Scan for the cell matching the given text and deliver its (X, Y) coordinate at center. 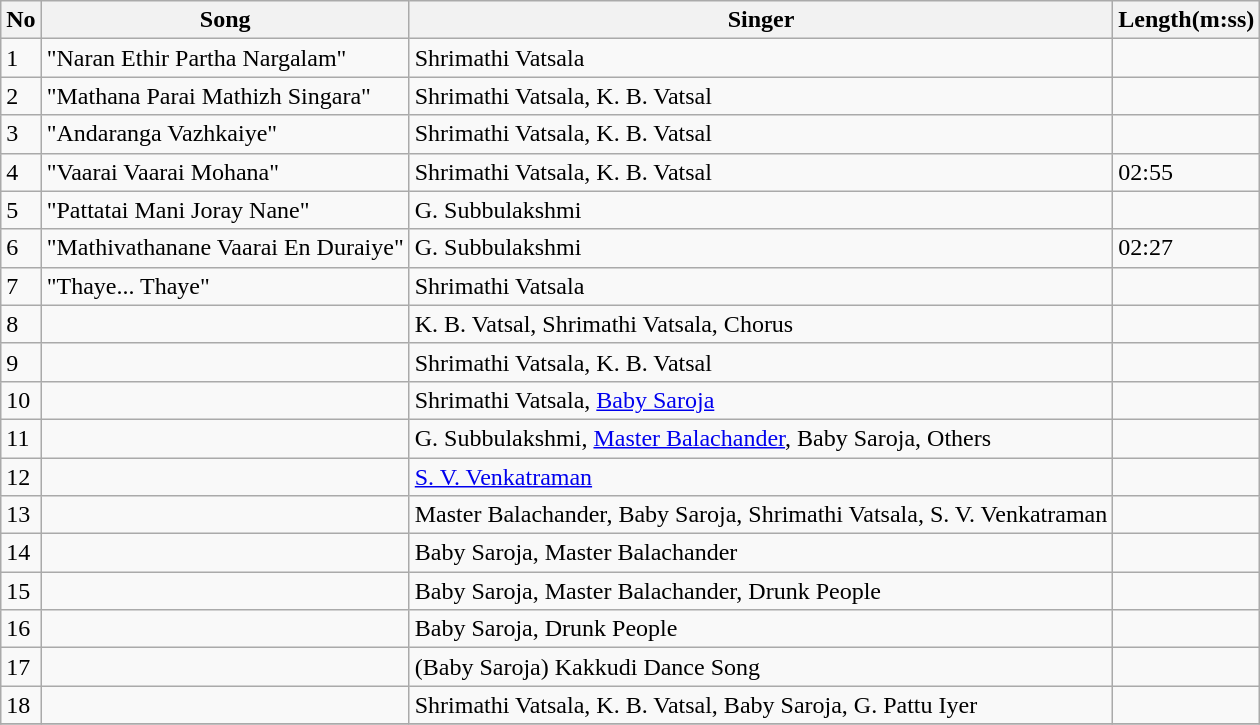
13 (21, 515)
"Mathana Parai Mathizh Singara" (225, 96)
No (21, 20)
S. V. Venkatraman (761, 477)
Singer (761, 20)
5 (21, 210)
1 (21, 58)
15 (21, 591)
Baby Saroja, Drunk People (761, 629)
11 (21, 438)
9 (21, 362)
"Naran Ethir Partha Nargalam" (225, 58)
7 (21, 286)
"Pattatai Mani Joray Nane" (225, 210)
02:27 (1186, 248)
8 (21, 324)
Shrimathi Vatsala, Baby Saroja (761, 400)
G. Subbulakshmi, Master Balachander, Baby Saroja, Others (761, 438)
Master Balachander, Baby Saroja, Shrimathi Vatsala, S. V. Venkatraman (761, 515)
6 (21, 248)
2 (21, 96)
Length(m:ss) (1186, 20)
"Thaye... Thaye" (225, 286)
Song (225, 20)
"Vaarai Vaarai Mohana" (225, 172)
"Andaranga Vazhkaiye" (225, 134)
"Mathivathanane Vaarai En Duraiye" (225, 248)
(Baby Saroja) Kakkudi Dance Song (761, 667)
02:55 (1186, 172)
16 (21, 629)
3 (21, 134)
K. B. Vatsal, Shrimathi Vatsala, Chorus (761, 324)
18 (21, 705)
4 (21, 172)
Baby Saroja, Master Balachander (761, 553)
Baby Saroja, Master Balachander, Drunk People (761, 591)
12 (21, 477)
10 (21, 400)
14 (21, 553)
17 (21, 667)
Shrimathi Vatsala, K. B. Vatsal, Baby Saroja, G. Pattu Iyer (761, 705)
